Identify which cell holds the provided text, then report its (x, y) central coordinate. 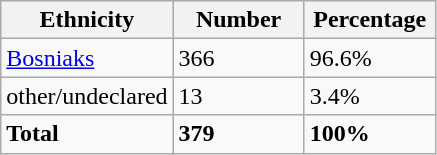
3.4% (370, 96)
366 (238, 58)
100% (370, 134)
Bosniaks (87, 58)
Number (238, 20)
13 (238, 96)
Percentage (370, 20)
Total (87, 134)
379 (238, 134)
Ethnicity (87, 20)
96.6% (370, 58)
other/undeclared (87, 96)
